Identify which cell holds the provided text, then report its (x, y) central coordinate. 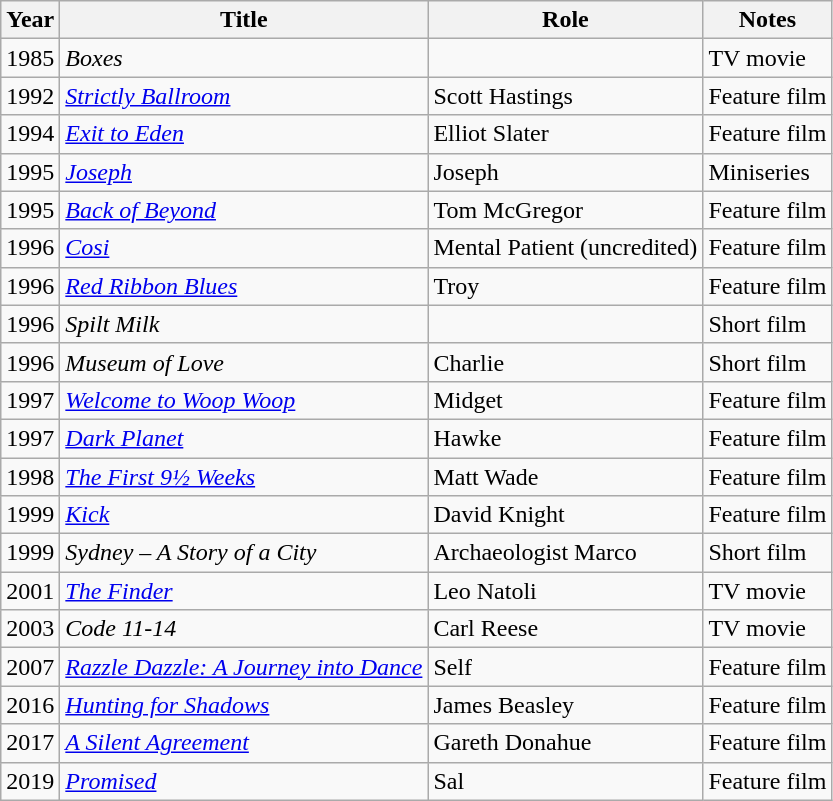
Back of Beyond (244, 210)
Role (566, 20)
Hunting for Shadows (244, 705)
Promised (244, 781)
1994 (30, 134)
2019 (30, 781)
1985 (30, 58)
Mental Patient (uncredited) (566, 248)
Kick (244, 515)
Welcome to Woop Woop (244, 400)
2003 (30, 629)
Cosi (244, 248)
Dark Planet (244, 438)
Sydney – A Story of a City (244, 553)
Self (566, 667)
2017 (30, 743)
The Finder (244, 591)
James Beasley (566, 705)
Midget (566, 400)
Tom McGregor (566, 210)
Sal (566, 781)
Boxes (244, 58)
Code 11-14 (244, 629)
Red Ribbon Blues (244, 286)
Museum of Love (244, 362)
Title (244, 20)
Notes (768, 20)
1998 (30, 477)
Leo Natoli (566, 591)
The First 9½ Weeks (244, 477)
Year (30, 20)
Miniseries (768, 172)
David Knight (566, 515)
Strictly Ballroom (244, 96)
1992 (30, 96)
Matt Wade (566, 477)
Troy (566, 286)
Gareth Donahue (566, 743)
2001 (30, 591)
Elliot Slater (566, 134)
Spilt Milk (244, 324)
Scott Hastings (566, 96)
Archaeologist Marco (566, 553)
A Silent Agreement (244, 743)
Exit to Eden (244, 134)
Razzle Dazzle: A Journey into Dance (244, 667)
Charlie (566, 362)
Hawke (566, 438)
2007 (30, 667)
2016 (30, 705)
Carl Reese (566, 629)
